Pinpoint the cell where the given text exists, returning its (X, Y) midpoint coordinate. 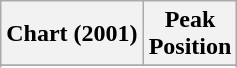
Chart (2001) (72, 34)
PeakPosition (190, 34)
